Extract the [x, y] coordinate from the center of the cell holding the provided text.  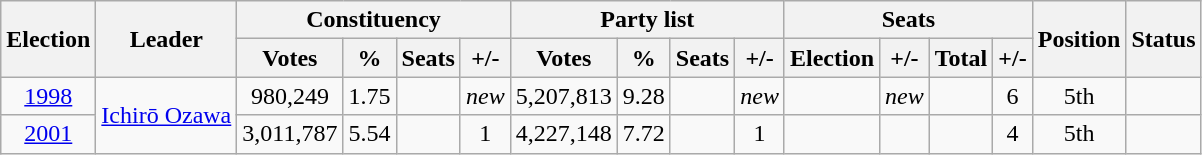
1.75 [370, 96]
Ichirō Ozawa [166, 115]
3,011,787 [290, 134]
Status [1164, 39]
Leader [166, 39]
6 [1012, 96]
2001 [48, 134]
Position [1079, 39]
980,249 [290, 96]
9.28 [644, 96]
4,227,148 [564, 134]
1998 [48, 96]
5,207,813 [564, 96]
5.54 [370, 134]
7.72 [644, 134]
Constituency [374, 20]
Party list [647, 20]
4 [1012, 134]
Total [961, 58]
